Provide the (X, Y) coordinate of the cell's center where the given text is located.  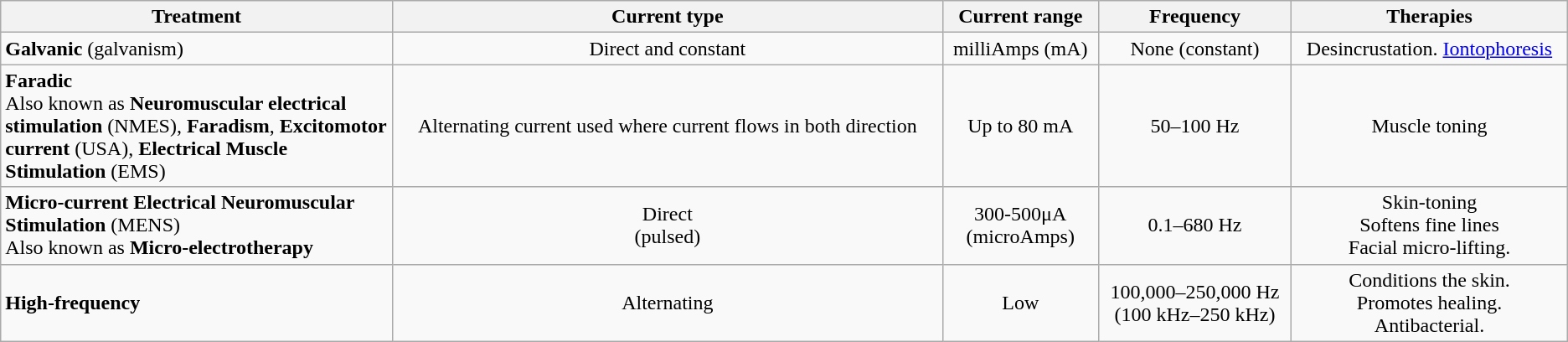
Therapies (1429, 17)
milliAmps (mA) (1020, 49)
FaradicAlso known as Neuromuscular electrical stimulation (NMES), Faradism, Excitomotor current (USA), Electrical Muscle Stimulation (EMS) (197, 126)
High-frequency (197, 303)
300-500μA(microAmps) (1020, 225)
100,000–250,000 Hz(100 kHz–250 kHz) (1194, 303)
0.1–680 Hz (1194, 225)
None (constant) (1194, 49)
Direct and constant (667, 49)
Treatment (197, 17)
Muscle toning (1429, 126)
Current range (1020, 17)
Up to 80 mA (1020, 126)
Direct(pulsed) (667, 225)
Frequency (1194, 17)
Alternating (667, 303)
Conditions the skin.Promotes healing.Antibacterial. (1429, 303)
50–100 Hz (1194, 126)
Desincrustation. Iontophoresis (1429, 49)
Skin-toning Softens fine linesFacial micro-lifting. (1429, 225)
Current type (667, 17)
Micro-current Electrical Neuromuscular Stimulation (MENS)Also known as Micro-electrotherapy (197, 225)
Low (1020, 303)
Alternating current used where current flows in both direction (667, 126)
Galvanic (galvanism) (197, 49)
